Output the [x, y] coordinate of the center of the cell containing the given text.  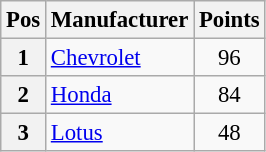
1 [24, 58]
Chevrolet [120, 58]
96 [230, 58]
3 [24, 133]
Pos [24, 20]
48 [230, 133]
2 [24, 95]
84 [230, 95]
Honda [120, 95]
Points [230, 20]
Lotus [120, 133]
Manufacturer [120, 20]
